Determine the (x, y) coordinate at the center of the cell enclosing the given text.  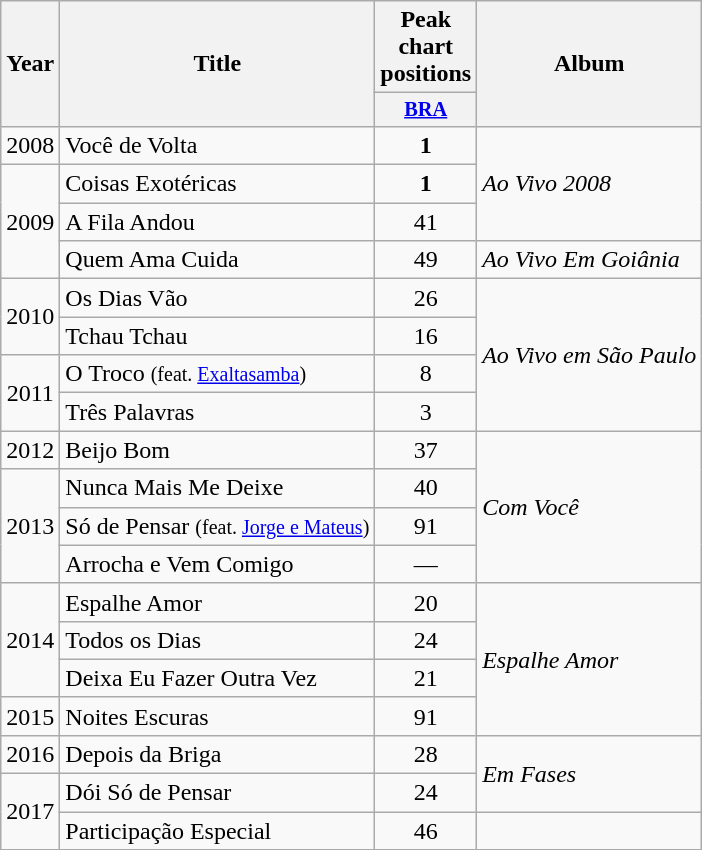
Dói Só de Pensar (218, 793)
Ao Vivo 2008 (590, 183)
Title (218, 64)
Ao Vivo Em Goiânia (590, 260)
26 (426, 298)
Nunca Mais Me Deixe (218, 488)
46 (426, 831)
2012 (30, 450)
Participação Especial (218, 831)
Coisas Exotéricas (218, 184)
Você de Volta (218, 145)
2010 (30, 317)
2013 (30, 526)
2009 (30, 222)
Depois da Briga (218, 754)
Só de Pensar (feat. Jorge e Mateus) (218, 526)
Beijo Bom (218, 450)
Noites Escuras (218, 716)
2008 (30, 145)
8 (426, 374)
Tchau Tchau (218, 336)
Todos os Dias (218, 640)
40 (426, 488)
2016 (30, 754)
16 (426, 336)
Ao Vivo em São Paulo (590, 355)
21 (426, 678)
Os Dias Vão (218, 298)
28 (426, 754)
— (426, 564)
37 (426, 450)
49 (426, 260)
Arrocha e Vem Comigo (218, 564)
BRA (426, 110)
2017 (30, 812)
41 (426, 222)
3 (426, 412)
Year (30, 64)
Peak chart positions (426, 47)
Deixa Eu Fazer Outra Vez (218, 678)
Com Você (590, 507)
Quem Ama Cuida (218, 260)
2015 (30, 716)
O Troco (feat. Exaltasamba) (218, 374)
Três Palavras (218, 412)
2011 (30, 393)
A Fila Andou (218, 222)
Album (590, 64)
2014 (30, 640)
Em Fases (590, 773)
20 (426, 602)
